From the cell containing the given text, extract its center point as [X, Y] coordinate. 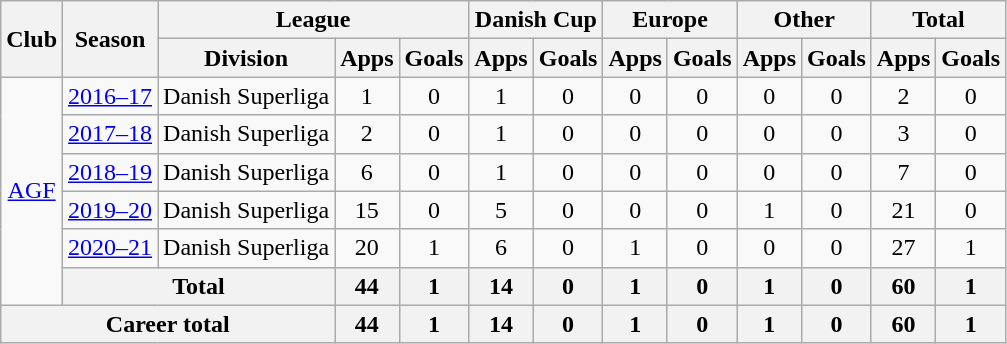
2020–21 [110, 248]
Europe [670, 20]
Danish Cup [536, 20]
2017–18 [110, 134]
Season [110, 39]
3 [903, 134]
27 [903, 248]
AGF [32, 191]
21 [903, 210]
2016–17 [110, 96]
Other [804, 20]
2018–19 [110, 172]
20 [367, 248]
2019–20 [110, 210]
15 [367, 210]
7 [903, 172]
Division [246, 58]
Career total [168, 324]
League [314, 20]
Club [32, 39]
5 [501, 210]
